Extract the (X, Y) coordinate from the center of the cell holding the provided text.  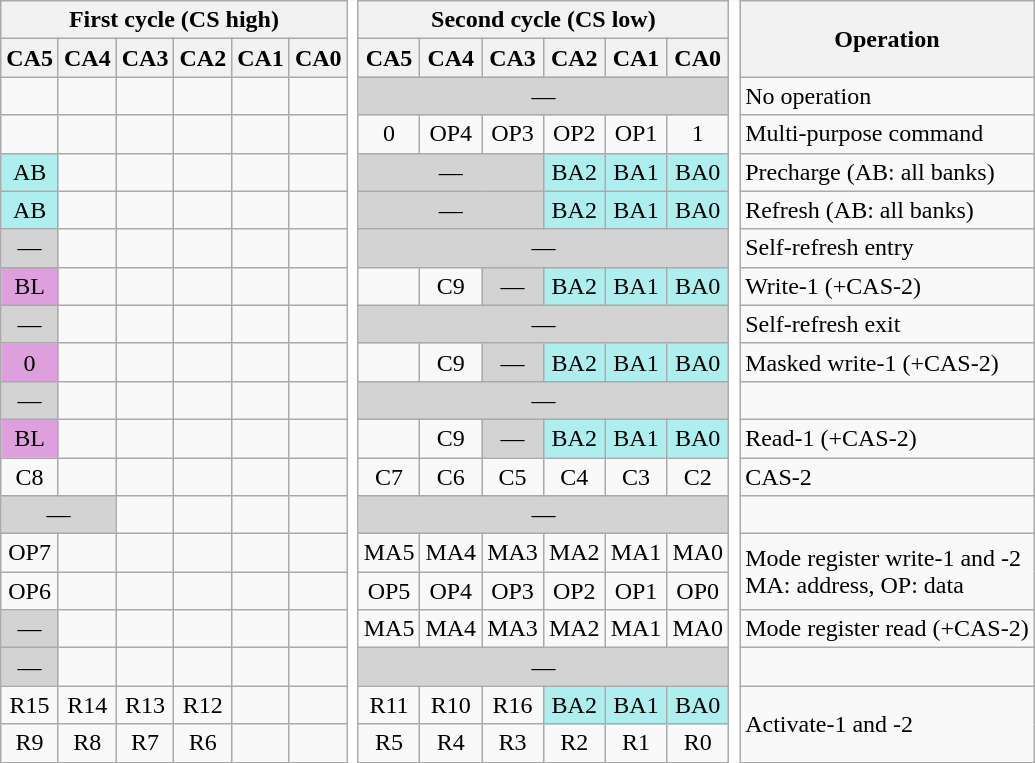
C6 (451, 477)
R8 (87, 743)
Activate-1 and -2 (888, 724)
CAS-2 (888, 477)
C5 (513, 477)
Operation (888, 39)
R9 (30, 743)
Self-refresh entry (888, 248)
Self-refresh exit (888, 324)
R12 (203, 705)
C2 (698, 477)
R14 (87, 705)
Read-1 (+CAS-2) (888, 438)
R6 (203, 743)
1 (698, 134)
C7 (389, 477)
OP6 (30, 591)
R2 (574, 743)
First cycle (CS high) (174, 20)
R3 (513, 743)
Write-1 (+CAS-2) (888, 286)
R16 (513, 705)
R4 (451, 743)
R5 (389, 743)
Precharge (AB: all banks) (888, 172)
R0 (698, 743)
OP5 (389, 591)
Refresh (AB: all banks) (888, 210)
Masked write-1 (+CAS-2) (888, 362)
R7 (145, 743)
R15 (30, 705)
R1 (636, 743)
No operation (888, 96)
R11 (389, 705)
Second cycle (CS low) (543, 20)
C4 (574, 477)
Multi-purpose command (888, 134)
Mode register write-1 and -2MA: address, OP: data (888, 572)
C3 (636, 477)
R10 (451, 705)
OP7 (30, 553)
Mode register read (+CAS-2) (888, 629)
OP0 (698, 591)
R13 (145, 705)
C8 (30, 477)
